Locate the cell with the specified text and output its [x, y] center coordinate. 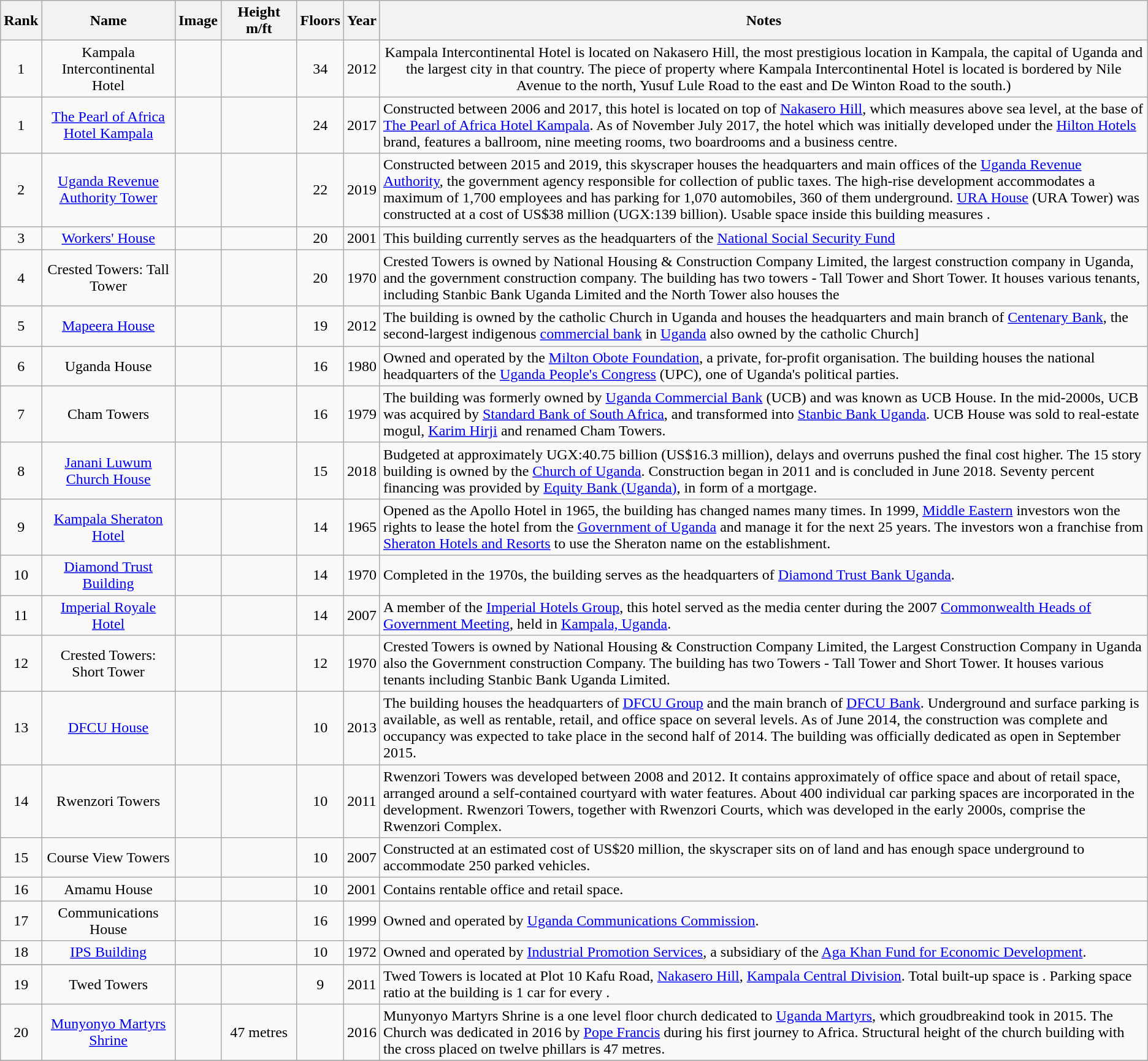
2016 [362, 1032]
Completed in the 1970s, the building serves as the headquarters of Diamond Trust Bank Uganda. [763, 575]
Course View Towers [109, 857]
1979 [362, 414]
2018 [362, 470]
Twed Towers [109, 984]
The Pearl of Africa Hotel Kampala [109, 125]
DFCU House [109, 729]
4 [21, 278]
8 [21, 470]
1980 [362, 366]
22 [320, 190]
Diamond Trust Building [109, 575]
Owned and operated by Uganda Communications Commission. [763, 921]
5 [21, 326]
47 metres [259, 1032]
Heightm/ft [259, 21]
34 [320, 69]
6 [21, 366]
1972 [362, 952]
Imperial Royale Hotel [109, 615]
2019 [362, 190]
Uganda Revenue Authority Tower [109, 190]
Floors [320, 21]
Rwenzori Towers [109, 801]
18 [21, 952]
Kampala Sheraton Hotel [109, 527]
IPS Building [109, 952]
Rank [21, 21]
13 [21, 729]
Notes [763, 21]
Workers' House [109, 238]
Cham Towers [109, 414]
17 [21, 921]
This building currently serves as the headquarters of the National Social Security Fund [763, 238]
Image [197, 21]
Communications House [109, 921]
Owned and operated by Industrial Promotion Services, a subsidiary of the Aga Khan Fund for Economic Development. [763, 952]
Crested Towers: Short Tower [109, 664]
2017 [362, 125]
11 [21, 615]
7 [21, 414]
Name [109, 21]
Janani Luwum Church House [109, 470]
24 [320, 125]
2 [21, 190]
Contains rentable office and retail space. [763, 889]
Kampala Intercontinental Hotel [109, 69]
Munyonyo Martyrs Shrine [109, 1032]
Uganda House [109, 366]
Mapeera House [109, 326]
1999 [362, 921]
1965 [362, 527]
2013 [362, 729]
3 [21, 238]
Amamu House [109, 889]
Crested Towers: Tall Tower [109, 278]
Year [362, 21]
